For the text-containing cell, return its midpoint in [x, y] coordinate format. 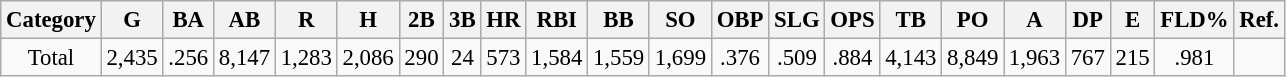
Total [51, 58]
OPS [852, 20]
HR [504, 20]
2,086 [368, 58]
AB [244, 20]
.884 [852, 58]
1,584 [557, 58]
SLG [797, 20]
.981 [1194, 58]
Ref. [1259, 20]
290 [422, 58]
4,143 [911, 58]
2B [422, 20]
1,963 [1035, 58]
R [306, 20]
H [368, 20]
573 [504, 58]
215 [1132, 58]
PO [973, 20]
.256 [188, 58]
8,147 [244, 58]
.376 [740, 58]
E [1132, 20]
1,559 [619, 58]
SO [680, 20]
1,699 [680, 58]
3B [462, 20]
TB [911, 20]
2,435 [132, 58]
DP [1088, 20]
A [1035, 20]
24 [462, 58]
RBI [557, 20]
FLD% [1194, 20]
G [132, 20]
Category [51, 20]
.509 [797, 58]
BA [188, 20]
OBP [740, 20]
767 [1088, 58]
8,849 [973, 58]
BB [619, 20]
1,283 [306, 58]
